Capture the cell that displays the provided text and extract its [X, Y] central coordinate. 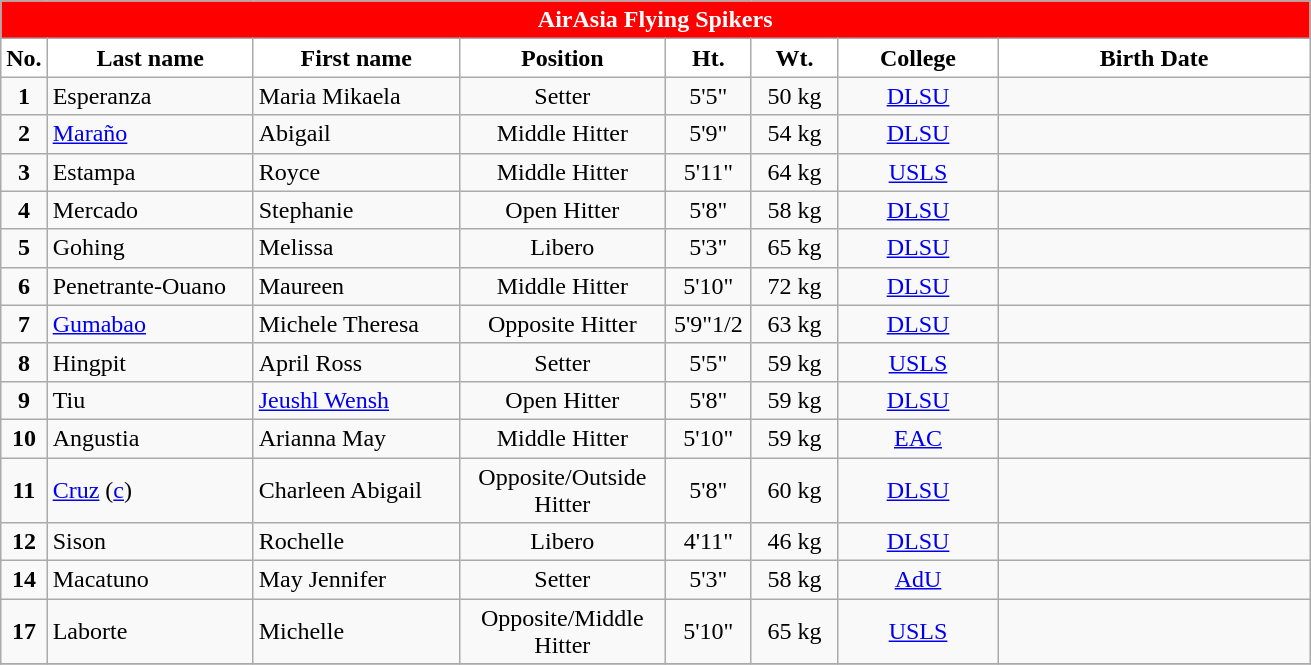
April Ross [356, 362]
5'11" [708, 172]
6 [24, 286]
Jeushl Wensh [356, 400]
Penetrante-Ouano [150, 286]
7 [24, 324]
Opposite/Middle Hitter [562, 632]
Michele Theresa [356, 324]
EAC [918, 438]
8 [24, 362]
2 [24, 134]
46 kg [794, 542]
Gohing [150, 248]
Last name [150, 58]
Stephanie [356, 210]
5 [24, 248]
Birth Date [1154, 58]
Estampa [150, 172]
AdU [918, 580]
Macatuno [150, 580]
First name [356, 58]
Gumabao [150, 324]
Opposite/Outside Hitter [562, 490]
No. [24, 58]
5'9"1/2 [708, 324]
Position [562, 58]
Charleen Abigail [356, 490]
Cruz (c) [150, 490]
Wt. [794, 58]
50 kg [794, 96]
College [918, 58]
Melissa [356, 248]
12 [24, 542]
72 kg [794, 286]
3 [24, 172]
11 [24, 490]
54 kg [794, 134]
Maraño [150, 134]
63 kg [794, 324]
Abigail [356, 134]
4 [24, 210]
1 [24, 96]
AirAsia Flying Spikers [656, 20]
Angustia [150, 438]
Hingpit [150, 362]
Maria Mikaela [356, 96]
Michelle [356, 632]
17 [24, 632]
Esperanza [150, 96]
60 kg [794, 490]
Laborte [150, 632]
Ht. [708, 58]
10 [24, 438]
4'11" [708, 542]
5'9" [708, 134]
Mercado [150, 210]
Rochelle [356, 542]
Opposite Hitter [562, 324]
Sison [150, 542]
Maureen [356, 286]
Arianna May [356, 438]
Royce [356, 172]
14 [24, 580]
9 [24, 400]
64 kg [794, 172]
Tiu [150, 400]
May Jennifer [356, 580]
